Extract the (X, Y) coordinate from the center of the cell holding the provided text.  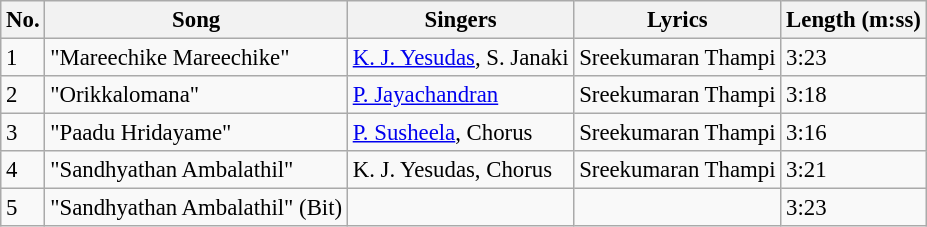
"Sandhyathan Ambalathil" (196, 170)
Length (m:ss) (854, 20)
1 (23, 58)
No. (23, 20)
"Orikkalomana" (196, 95)
Lyrics (678, 20)
K. J. Yesudas, Chorus (460, 170)
3:16 (854, 133)
P. Jayachandran (460, 95)
"Mareechike Mareechike" (196, 58)
3:21 (854, 170)
K. J. Yesudas, S. Janaki (460, 58)
Singers (460, 20)
3:18 (854, 95)
4 (23, 170)
5 (23, 208)
"Paadu Hridayame" (196, 133)
"Sandhyathan Ambalathil" (Bit) (196, 208)
2 (23, 95)
3 (23, 133)
P. Susheela, Chorus (460, 133)
Song (196, 20)
